Search for the cell housing the specified text and yield its [x, y] center coordinate. 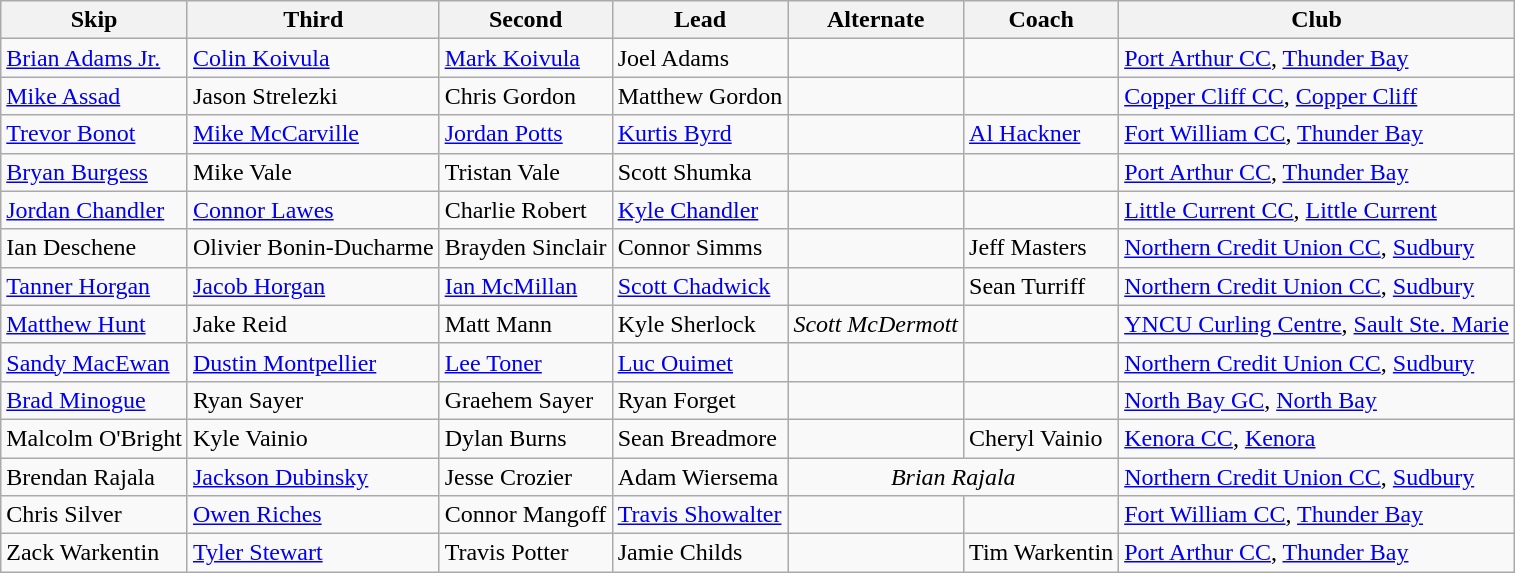
Jordan Potts [526, 134]
Graehem Sayer [526, 400]
Skip [94, 20]
Chris Silver [94, 515]
Connor Lawes [313, 210]
Matthew Gordon [700, 96]
Brian Rajala [954, 477]
YNCU Curling Centre, Sault Ste. Marie [1317, 324]
Joel Adams [700, 58]
Tristan Vale [526, 172]
Ian McMillan [526, 286]
Lead [700, 20]
Matt Mann [526, 324]
Zack Warkentin [94, 553]
Ryan Sayer [313, 400]
Lee Toner [526, 362]
Trevor Bonot [94, 134]
Olivier Bonin-Ducharme [313, 248]
Connor Simms [700, 248]
Travis Potter [526, 553]
Travis Showalter [700, 515]
Charlie Robert [526, 210]
Second [526, 20]
Connor Mangoff [526, 515]
Ian Deschene [94, 248]
Scott McDermott [876, 324]
North Bay GC, North Bay [1317, 400]
Mark Koivula [526, 58]
Third [313, 20]
Mike McCarville [313, 134]
Dustin Montpellier [313, 362]
Kyle Chandler [700, 210]
Owen Riches [313, 515]
Colin Koivula [313, 58]
Dylan Burns [526, 438]
Kenora CC, Kenora [1317, 438]
Scott Chadwick [700, 286]
Tyler Stewart [313, 553]
Scott Shumka [700, 172]
Jeff Masters [1042, 248]
Jacob Horgan [313, 286]
Mike Vale [313, 172]
Jordan Chandler [94, 210]
Tanner Horgan [94, 286]
Luc Ouimet [700, 362]
Brendan Rajala [94, 477]
Jackson Dubinsky [313, 477]
Sean Turriff [1042, 286]
Al Hackner [1042, 134]
Sandy MacEwan [94, 362]
Jesse Crozier [526, 477]
Matthew Hunt [94, 324]
Alternate [876, 20]
Brad Minogue [94, 400]
Jason Strelezki [313, 96]
Bryan Burgess [94, 172]
Chris Gordon [526, 96]
Copper Cliff CC, Copper Cliff [1317, 96]
Malcolm O'Bright [94, 438]
Cheryl Vainio [1042, 438]
Jamie Childs [700, 553]
Adam Wiersema [700, 477]
Brayden Sinclair [526, 248]
Coach [1042, 20]
Kurtis Byrd [700, 134]
Mike Assad [94, 96]
Club [1317, 20]
Sean Breadmore [700, 438]
Jake Reid [313, 324]
Kyle Sherlock [700, 324]
Little Current CC, Little Current [1317, 210]
Brian Adams Jr. [94, 58]
Ryan Forget [700, 400]
Tim Warkentin [1042, 553]
Kyle Vainio [313, 438]
